From the cell containing the given text, extract its center point as (x, y) coordinate. 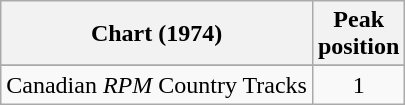
Canadian RPM Country Tracks (157, 85)
1 (358, 85)
Peakposition (358, 34)
Chart (1974) (157, 34)
